Output the (X, Y) coordinate of the center of the cell containing the given text.  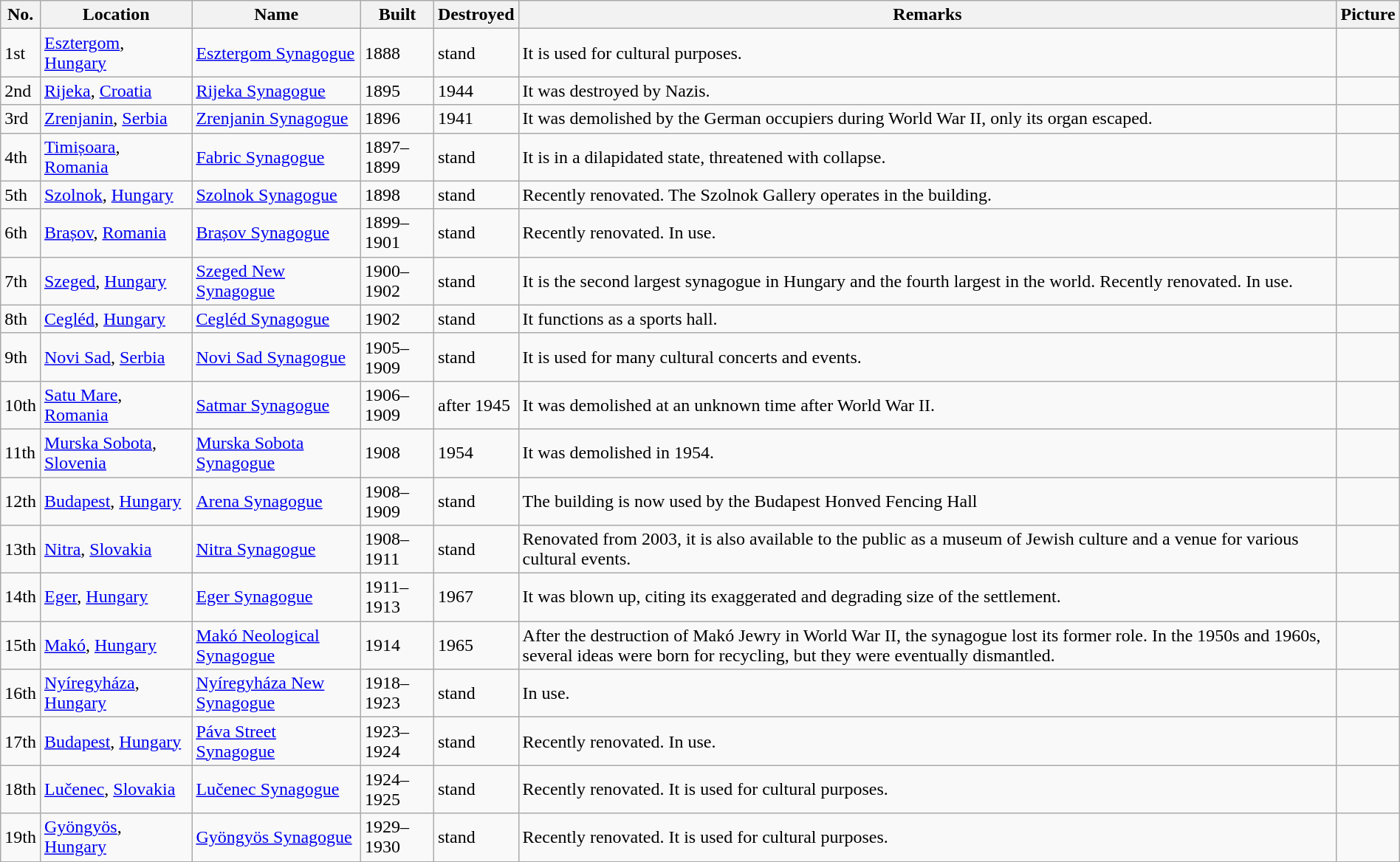
12th (21, 500)
1908–1911 (397, 549)
13th (21, 549)
Satu Mare, Romania (115, 404)
1896 (397, 119)
Szeged New Synagogue (276, 280)
The building is now used by the Budapest Honved Fencing Hall (927, 500)
Eger Synagogue (276, 598)
7th (21, 280)
Renovated from 2003, it is also available to the public as a museum of Jewish culture and a venue for various cultural events. (927, 549)
2nd (21, 91)
It is in a dilapidated state, threatened with collapse. (927, 156)
Remarks (927, 15)
Satmar Synagogue (276, 404)
No. (21, 15)
Brașov, Romania (115, 233)
1924–1925 (397, 790)
1929–1930 (397, 837)
1906–1909 (397, 404)
18th (21, 790)
19th (21, 837)
Nyíregyháza New Synagogue (276, 694)
1914 (397, 645)
Makó Neological Synagogue (276, 645)
Szolnok Synagogue (276, 195)
1908–1909 (397, 500)
Rijeka, Croatia (115, 91)
15th (21, 645)
1888 (397, 53)
1941 (476, 119)
4th (21, 156)
1902 (397, 319)
Rijeka Synagogue (276, 91)
Zrenjanin, Serbia (115, 119)
1898 (397, 195)
16th (21, 694)
Location (115, 15)
1967 (476, 598)
1918–1923 (397, 694)
It was blown up, citing its exaggerated and degrading size of the settlement. (927, 598)
6th (21, 233)
Makó, Hungary (115, 645)
1905–1909 (397, 357)
Lučenec Synagogue (276, 790)
Timișoara, Romania (115, 156)
1900–1902 (397, 280)
Szolnok, Hungary (115, 195)
It was demolished in 1954. (927, 453)
It was demolished by the German occupiers during World War II, only its organ escaped. (927, 119)
Fabric Synagogue (276, 156)
Nitra Synagogue (276, 549)
It is the second largest synagogue in Hungary and the fourth largest in the world. Recently renovated. In use. (927, 280)
It functions as a sports hall. (927, 319)
Esztergom, Hungary (115, 53)
1899–1901 (397, 233)
11th (21, 453)
Arena Synagogue (276, 500)
Picture (1368, 15)
3rd (21, 119)
5th (21, 195)
Novi Sad Synagogue (276, 357)
Gyöngyös, Hungary (115, 837)
1895 (397, 91)
1908 (397, 453)
10th (21, 404)
Novi Sad, Serbia (115, 357)
It is used for cultural purposes. (927, 53)
It was demolished at an unknown time after World War II. (927, 404)
1897–1899 (397, 156)
Eger, Hungary (115, 598)
17th (21, 741)
Szeged, Hungary (115, 280)
8th (21, 319)
It is used for many cultural concerts and events. (927, 357)
Destroyed (476, 15)
Gyöngyös Synagogue (276, 837)
Murska Sobota, Slovenia (115, 453)
Zrenjanin Synagogue (276, 119)
Name (276, 15)
1965 (476, 645)
Nyíregyháza, Hungary (115, 694)
Murska Sobota Synagogue (276, 453)
Recently renovated. The Szolnok Gallery operates in the building. (927, 195)
Nitra, Slovakia (115, 549)
1st (21, 53)
It was destroyed by Nazis. (927, 91)
Brașov Synagogue (276, 233)
Built (397, 15)
1923–1924 (397, 741)
Cegléd, Hungary (115, 319)
Esztergom Synagogue (276, 53)
1944 (476, 91)
9th (21, 357)
In use. (927, 694)
Lučenec, Slovakia (115, 790)
Páva Street Synagogue (276, 741)
1954 (476, 453)
after 1945 (476, 404)
1911–1913 (397, 598)
14th (21, 598)
Cegléd Synagogue (276, 319)
